Search for the cell housing the specified text and yield its [x, y] center coordinate. 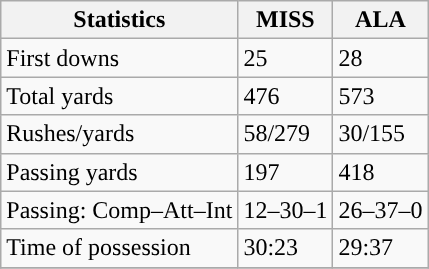
573 [380, 96]
29:37 [380, 248]
26–37–0 [380, 210]
418 [380, 172]
197 [286, 172]
476 [286, 96]
Total yards [120, 96]
30:23 [286, 248]
Rushes/yards [120, 134]
28 [380, 58]
First downs [120, 58]
ALA [380, 20]
58/279 [286, 134]
Passing yards [120, 172]
12–30–1 [286, 210]
25 [286, 58]
MISS [286, 20]
Passing: Comp–Att–Int [120, 210]
Statistics [120, 20]
30/155 [380, 134]
Time of possession [120, 248]
